Detect which cell encompasses the target text, then output its (x, y) center coordinate. 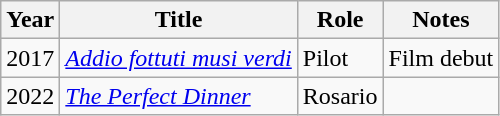
Notes (441, 20)
Role (340, 20)
2022 (30, 96)
Film debut (441, 58)
Year (30, 20)
Addio fottuti musi verdi (178, 58)
Pilot (340, 58)
The Perfect Dinner (178, 96)
Title (178, 20)
Rosario (340, 96)
2017 (30, 58)
